Detect which cell encompasses the target text, then output its [x, y] center coordinate. 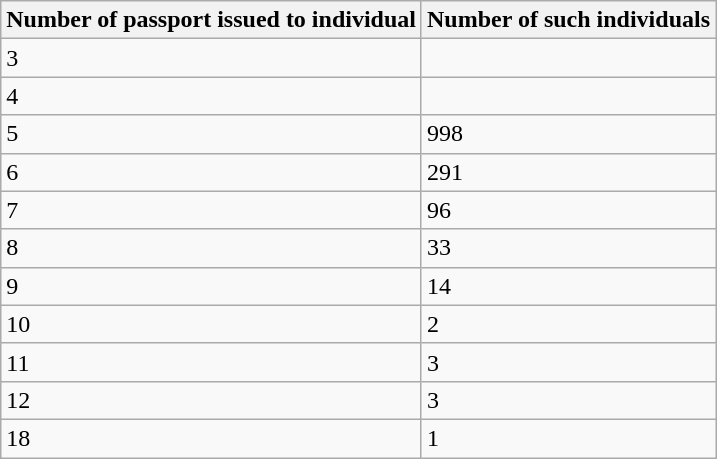
Number of such individuals [568, 20]
12 [212, 400]
1 [568, 438]
291 [568, 172]
6 [212, 172]
96 [568, 210]
11 [212, 362]
Number of passport issued to individual [212, 20]
33 [568, 248]
9 [212, 286]
7 [212, 210]
4 [212, 96]
8 [212, 248]
5 [212, 134]
18 [212, 438]
14 [568, 286]
2 [568, 324]
998 [568, 134]
10 [212, 324]
